Return the (X, Y) coordinate for the center point of the cell that contains the specified text.  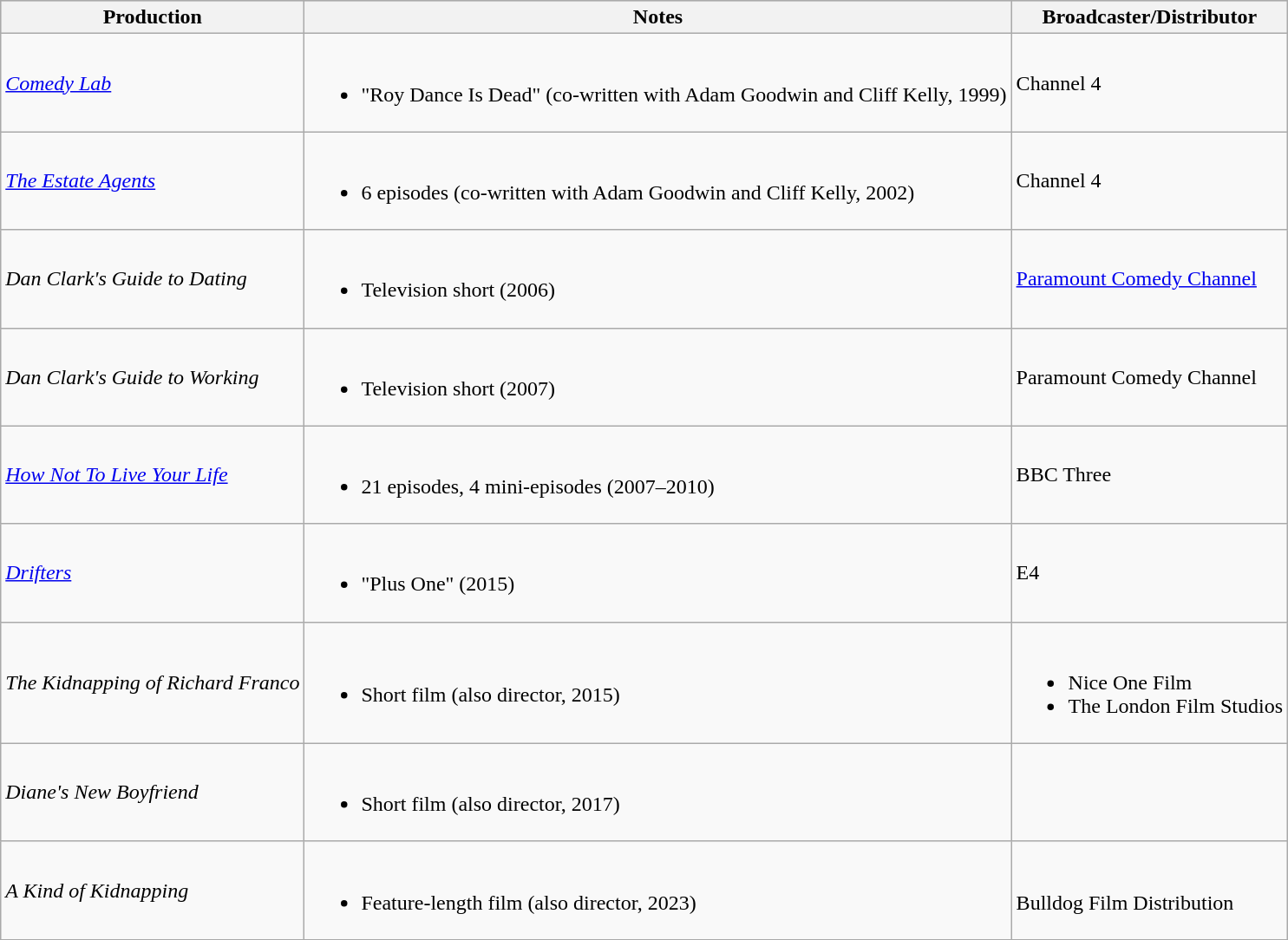
Feature-length film (also director, 2023) (657, 890)
Nice One FilmThe London Film Studios (1149, 682)
Television short (2007) (657, 376)
Broadcaster/Distributor (1149, 17)
Notes (657, 17)
"Roy Dance Is Dead" (co-written with Adam Goodwin and Cliff Kelly, 1999) (657, 83)
The Kidnapping of Richard Franco (153, 682)
The Estate Agents (153, 180)
Production (153, 17)
Television short (2006) (657, 279)
21 episodes, 4 mini-episodes (2007–2010) (657, 475)
Bulldog Film Distribution (1149, 890)
Short film (also director, 2015) (657, 682)
A Kind of Kidnapping (153, 890)
Dan Clark's Guide to Working (153, 376)
6 episodes (co-written with Adam Goodwin and Cliff Kelly, 2002) (657, 180)
Short film (also director, 2017) (657, 793)
E4 (1149, 572)
"Plus One" (2015) (657, 572)
Comedy Lab (153, 83)
Diane's New Boyfriend (153, 793)
How Not To Live Your Life (153, 475)
BBC Three (1149, 475)
Dan Clark's Guide to Dating (153, 279)
Drifters (153, 572)
